Search for the cell housing the specified text and yield its [x, y] center coordinate. 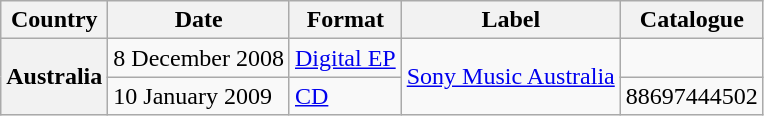
10 January 2009 [199, 96]
Sony Music Australia [510, 77]
Format [345, 20]
Label [510, 20]
8 December 2008 [199, 58]
88697444502 [692, 96]
Australia [54, 77]
Country [54, 20]
Date [199, 20]
Digital EP [345, 58]
Catalogue [692, 20]
CD [345, 96]
